Output the (X, Y) coordinate of the center of the cell containing the given text.  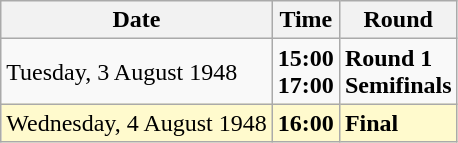
Wednesday, 4 August 1948 (137, 123)
Time (306, 20)
Round 1Semifinals (398, 72)
Round (398, 20)
Final (398, 123)
Tuesday, 3 August 1948 (137, 72)
16:00 (306, 123)
Date (137, 20)
15:0017:00 (306, 72)
